From the cell containing the given text, extract its center point as [X, Y] coordinate. 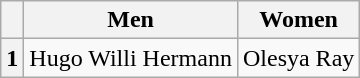
1 [12, 58]
Women [298, 20]
Men [131, 20]
Olesya Ray [298, 58]
Hugo Willi Hermann [131, 58]
